Detect which cell encompasses the target text, then output its (X, Y) center coordinate. 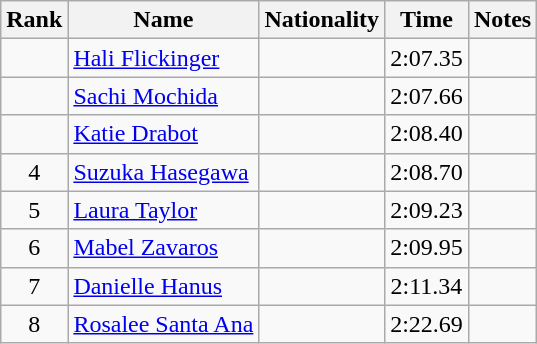
Notes (502, 20)
2:22.69 (427, 324)
5 (34, 210)
2:09.23 (427, 210)
2:08.40 (427, 134)
2:09.95 (427, 248)
Sachi Mochida (164, 96)
4 (34, 172)
Katie Drabot (164, 134)
Laura Taylor (164, 210)
Danielle Hanus (164, 286)
Suzuka Hasegawa (164, 172)
2:07.35 (427, 58)
8 (34, 324)
6 (34, 248)
Hali Flickinger (164, 58)
Rosalee Santa Ana (164, 324)
2:08.70 (427, 172)
2:11.34 (427, 286)
Name (164, 20)
2:07.66 (427, 96)
Mabel Zavaros (164, 248)
7 (34, 286)
Nationality (322, 20)
Time (427, 20)
Rank (34, 20)
